Pinpoint the cell where the given text exists, returning its [x, y] midpoint coordinate. 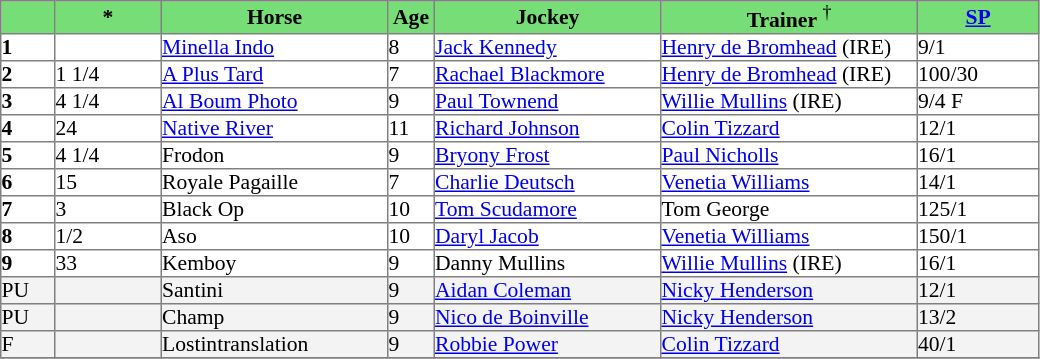
Danny Mullins [547, 262]
Paul Townend [547, 100]
24 [108, 128]
1/2 [108, 236]
13/2 [978, 316]
33 [108, 262]
9/1 [978, 46]
9/4 F [978, 100]
2 [28, 74]
Native River [274, 128]
Horse [274, 18]
A Plus Tard [274, 74]
Champ [274, 316]
125/1 [978, 208]
Richard Johnson [547, 128]
Tom Scudamore [547, 208]
Nico de Boinville [547, 316]
Lostintranslation [274, 344]
Bryony Frost [547, 154]
1 [28, 46]
14/1 [978, 182]
Trainer † [789, 18]
6 [28, 182]
Aidan Coleman [547, 290]
5 [28, 154]
SP [978, 18]
Al Boum Photo [274, 100]
Frodon [274, 154]
Paul Nicholls [789, 154]
Charlie Deutsch [547, 182]
40/1 [978, 344]
15 [108, 182]
Rachael Blackmore [547, 74]
Minella Indo [274, 46]
Kemboy [274, 262]
Jack Kennedy [547, 46]
11 [411, 128]
Jockey [547, 18]
Santini [274, 290]
4 [28, 128]
150/1 [978, 236]
Daryl Jacob [547, 236]
Age [411, 18]
F [28, 344]
1 1/4 [108, 74]
Tom George [789, 208]
Aso [274, 236]
* [108, 18]
100/30 [978, 74]
Royale Pagaille [274, 182]
Robbie Power [547, 344]
Black Op [274, 208]
